Pinpoint the cell where the given text exists, returning its [x, y] midpoint coordinate. 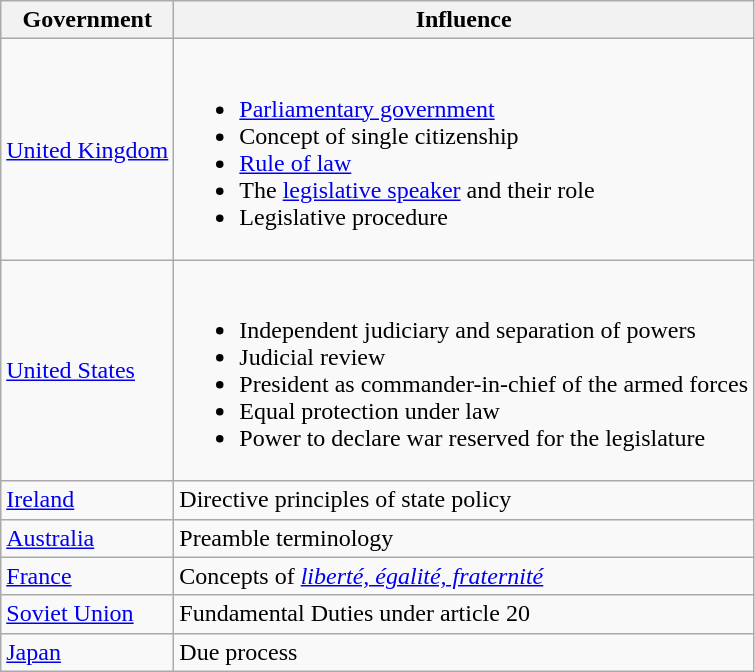
Parliamentary governmentConcept of single citizenshipRule of lawThe legislative speaker and their roleLegislative procedure [464, 150]
Due process [464, 652]
Concepts of liberté, égalité, fraternité [464, 576]
Preamble terminology [464, 538]
Australia [88, 538]
United States [88, 370]
Directive principles of state policy [464, 500]
Japan [88, 652]
Fundamental Duties under article 20 [464, 614]
France [88, 576]
Ireland [88, 500]
Government [88, 20]
Soviet Union [88, 614]
Influence [464, 20]
United Kingdom [88, 150]
